Output the (x, y) coordinate of the center of the cell containing the given text.  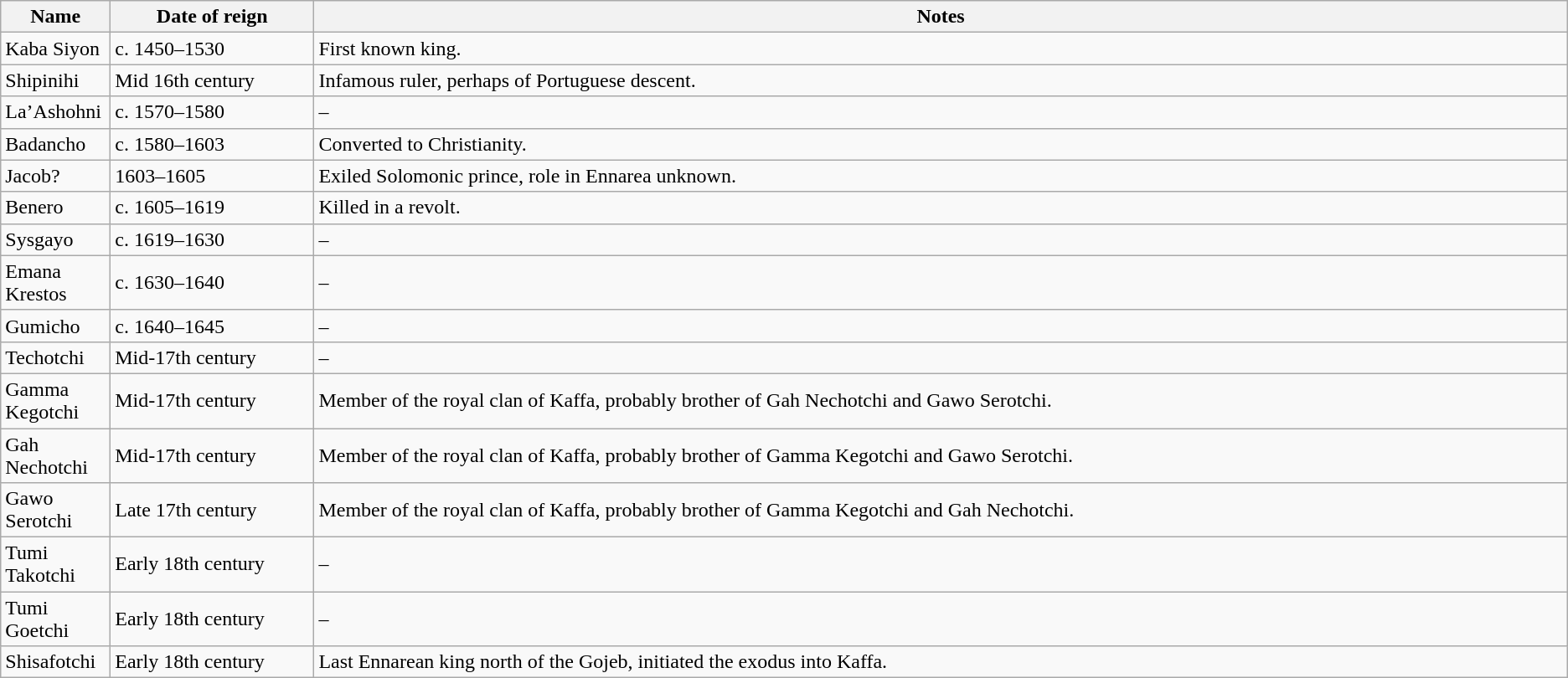
Member of the royal clan of Kaffa, probably brother of Gamma Kegotchi and Gawo Serotchi. (941, 455)
c. 1605–1619 (213, 208)
c. 1570–1580 (213, 112)
Tumi Takotchi (55, 564)
Date of reign (213, 17)
La’Ashohni (55, 112)
Infamous ruler, perhaps of Portuguese descent. (941, 80)
Name (55, 17)
First known king. (941, 49)
Sysgayo (55, 239)
Benero (55, 208)
1603–1605 (213, 176)
Shipinihi (55, 80)
Gamma Kegotchi (55, 400)
Techotchi (55, 357)
c. 1640–1645 (213, 326)
Killed in a revolt. (941, 208)
Mid 16th century (213, 80)
Converted to Christianity. (941, 144)
Late 17th century (213, 511)
c. 1630–1640 (213, 283)
Member of the royal clan of Kaffa, probably brother of Gamma Kegotchi and Gah Nechotchi. (941, 511)
Gawo Serotchi (55, 511)
Shisafotchi (55, 662)
Emana Krestos (55, 283)
Tumi Goetchi (55, 619)
Jacob? (55, 176)
Notes (941, 17)
c. 1580–1603 (213, 144)
Kaba Siyon (55, 49)
Gah Nechotchi (55, 455)
c. 1450–1530 (213, 49)
Badancho (55, 144)
Gumicho (55, 326)
c. 1619–1630 (213, 239)
Last Ennarean king north of the Gojeb, initiated the exodus into Kaffa. (941, 662)
Member of the royal clan of Kaffa, probably brother of Gah Nechotchi and Gawo Serotchi. (941, 400)
Exiled Solomonic prince, role in Ennarea unknown. (941, 176)
